Capture the cell that displays the provided text and extract its [x, y] central coordinate. 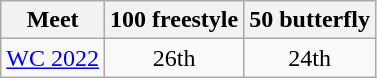
100 freestyle [174, 20]
Meet [53, 20]
26th [174, 58]
WC 2022 [53, 58]
24th [310, 58]
50 butterfly [310, 20]
